Return (x, y) of the center of cell containing provided text 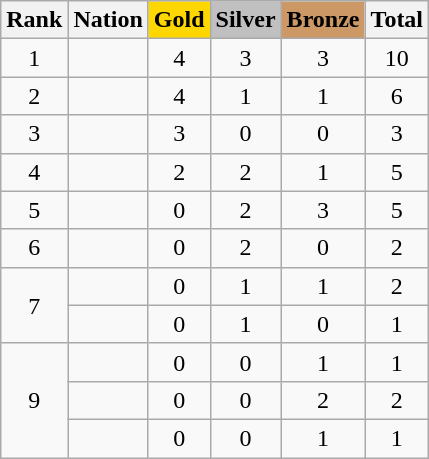
Gold (179, 20)
Bronze (323, 20)
Total (397, 20)
10 (397, 58)
7 (34, 305)
Silver (246, 20)
Rank (34, 20)
Nation (108, 20)
9 (34, 400)
